Return the [x, y] coordinate for the center point of the cell that contains the specified text.  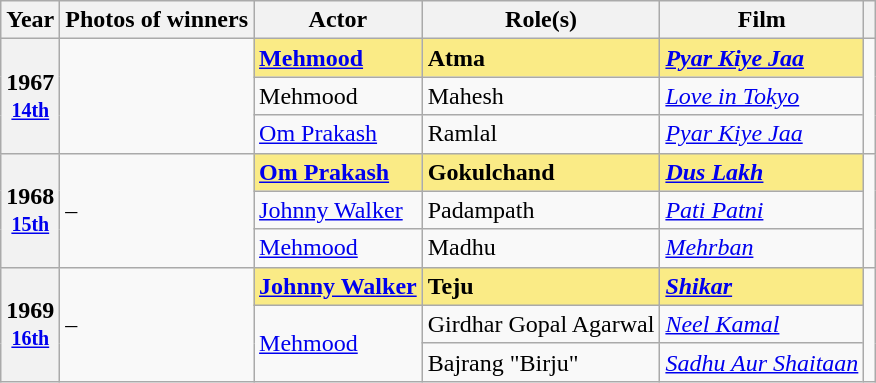
Padampath [541, 210]
Teju [541, 286]
Photos of winners [157, 20]
Pati Patni [762, 210]
Dus Lakh [762, 172]
Madhu [541, 248]
Ramlal [541, 134]
Film [762, 20]
Year [30, 20]
Neel Kamal [762, 324]
Mehrban [762, 248]
Girdhar Gopal Agarwal [541, 324]
Love in Tokyo [762, 96]
Role(s) [541, 20]
Actor [338, 20]
Bajrang "Birju" [541, 362]
196714th [30, 96]
Sadhu Aur Shaitaan [762, 362]
196815th [30, 210]
Shikar [762, 286]
196916th [30, 324]
Atma [541, 58]
Gokulchand [541, 172]
Mahesh [541, 96]
